Return (x, y) of the center of cell containing provided text 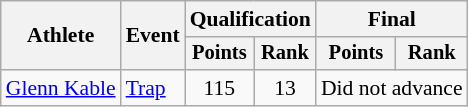
Qualification (250, 19)
Trap (153, 88)
Event (153, 36)
13 (285, 88)
Athlete (61, 36)
Final (392, 19)
Did not advance (392, 88)
115 (220, 88)
Glenn Kable (61, 88)
